Capture the cell that displays the provided text and extract its (x, y) central coordinate. 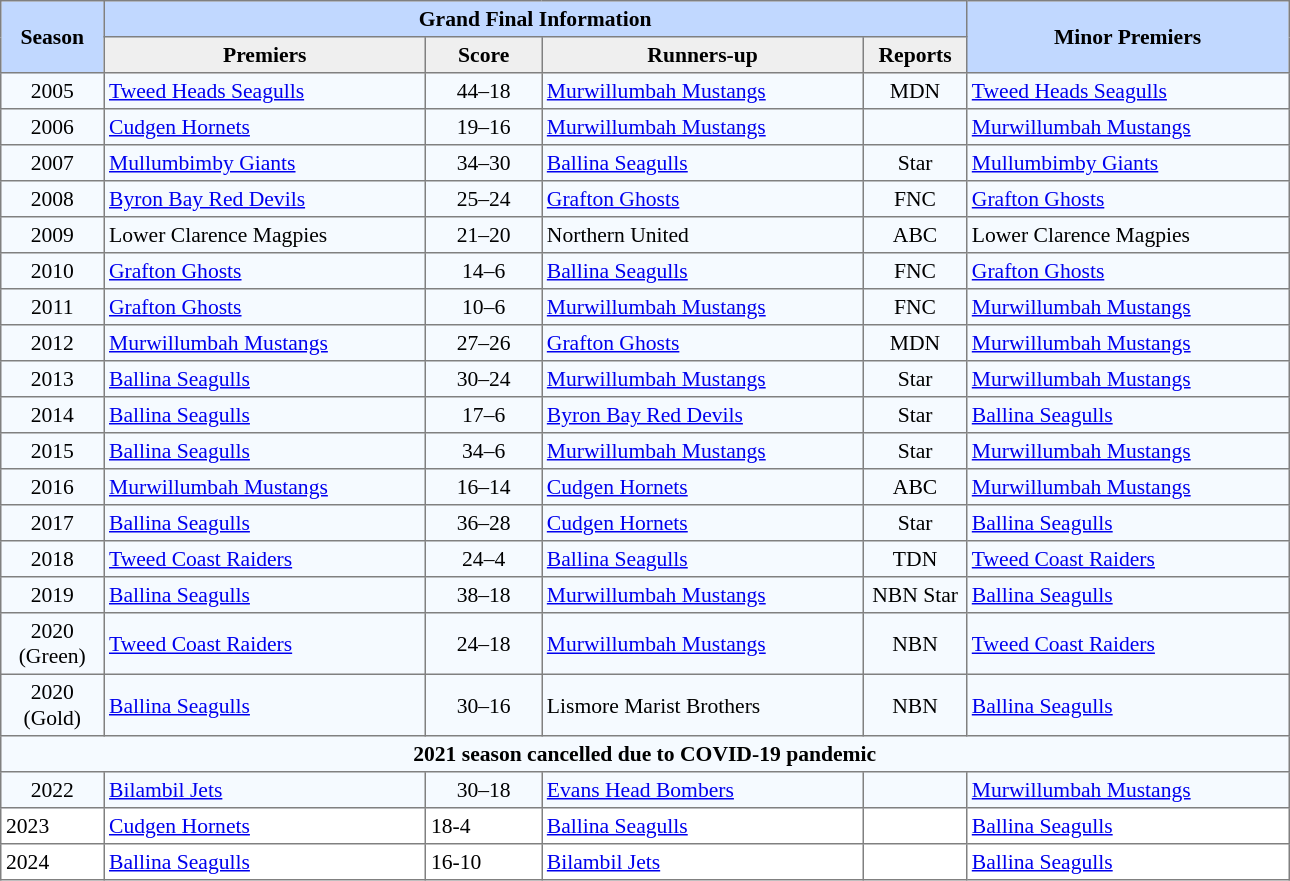
2013 (52, 379)
2016 (52, 487)
2024 (52, 862)
19–16 (484, 127)
24–18 (484, 644)
30–18 (484, 790)
10–6 (484, 307)
16–14 (484, 487)
Reports (916, 55)
2010 (52, 271)
36–28 (484, 523)
16-10 (484, 862)
2015 (52, 451)
44–18 (484, 91)
Premiers (265, 55)
25–24 (484, 199)
2020 (Green) (52, 644)
21–20 (484, 235)
Score (484, 55)
34–30 (484, 163)
Lismore Marist Brothers (703, 705)
2006 (52, 127)
Evans Head Bombers (703, 790)
NBN Star (916, 595)
18-4 (484, 826)
Minor Premiers (1128, 37)
17–6 (484, 415)
2022 (52, 790)
2014 (52, 415)
27–26 (484, 343)
2017 (52, 523)
2021 season cancelled due to COVID-19 pandemic (645, 754)
Season (52, 37)
Runners-up (703, 55)
34–6 (484, 451)
2011 (52, 307)
2023 (52, 826)
30–24 (484, 379)
TDN (916, 559)
2012 (52, 343)
14–6 (484, 271)
38–18 (484, 595)
Northern United (703, 235)
Grand Final Information (536, 19)
24–4 (484, 559)
2007 (52, 163)
2009 (52, 235)
2020 (Gold) (52, 705)
30–16 (484, 705)
2018 (52, 559)
2019 (52, 595)
2008 (52, 199)
2005 (52, 91)
